Capture the cell that displays the provided text and extract its (X, Y) central coordinate. 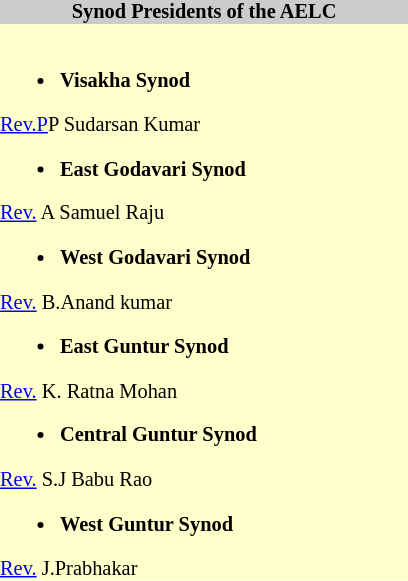
Synod Presidents of the AELC (204, 12)
